Pinpoint the cell where the given text exists, returning its [X, Y] midpoint coordinate. 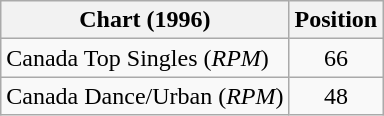
66 [336, 58]
Canada Dance/Urban (RPM) [145, 96]
48 [336, 96]
Chart (1996) [145, 20]
Position [336, 20]
Canada Top Singles (RPM) [145, 58]
